Locate the cell with the specified text and output its (x, y) center coordinate. 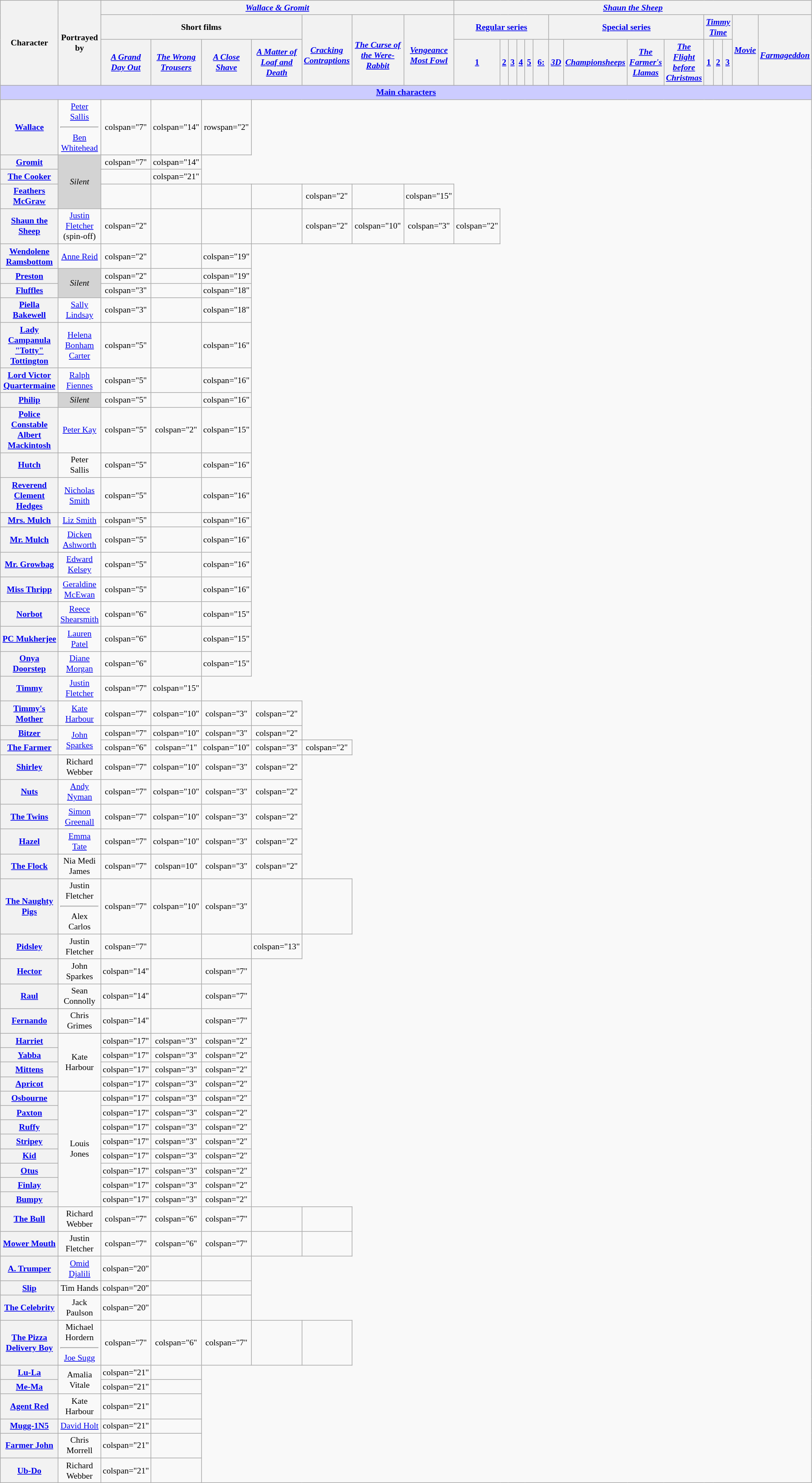
Reverend Clement Hedges (29, 495)
Gromit (29, 162)
The Flock (29, 867)
4 (521, 62)
Otus (29, 1170)
Andy Nyman (80, 792)
Simon Greenall (80, 816)
Mr. Growbag (29, 564)
A Grand Day Out (126, 62)
Liz Smith (80, 520)
Hutch (29, 465)
Hector (29, 971)
Peter Kay (80, 430)
The Curse of the Were-Rabbit (378, 50)
Preston (29, 276)
The Cooker (29, 177)
The Celebrity (29, 1308)
A Matter of Loaf and Death (276, 62)
Nia Medi James (80, 867)
Mittens (29, 1069)
Mr. Mulch (29, 539)
Slip (29, 1288)
6: (541, 62)
Nicholas Smith (80, 495)
Mugg-1N5 (29, 1426)
Movie (745, 50)
Dicken Ashworth (80, 539)
Lady Campanula "Totty" Tottington (29, 345)
Harriet (29, 1041)
The Bull (29, 1219)
Osbourne (29, 1099)
Raul (29, 996)
Kid (29, 1156)
Mrs. Mulch (29, 520)
5 (529, 62)
Lord Victor Quartermaine (29, 380)
Fluffles (29, 290)
Sean Connolly (80, 996)
A. Trumper (29, 1268)
Tim Hands (80, 1288)
Wendolene Ramsbottom (29, 256)
David Holt (80, 1426)
Louis Jones (80, 1149)
Lu-La (29, 1372)
Edward Kelsey (80, 564)
Justin Fletcher (spin-off) (80, 226)
Paxton (29, 1112)
Peter Sallis (80, 465)
Bumpy (29, 1199)
Peter SallisBen Whitehead (80, 127)
Pidsley (29, 946)
Amalia Vitale (80, 1380)
Anne Reid (80, 256)
Emma Tate (80, 841)
Main characters (406, 93)
Me-Ma (29, 1387)
Chris Morrell (80, 1446)
Norbot (29, 614)
Cracking Contraptions (327, 50)
Nuts (29, 792)
Vengeance Most Fowl (429, 50)
Stripey (29, 1142)
Championsheeps (595, 62)
Fernando (29, 1021)
Portrayed by (80, 43)
The Pizza Delivery Boy (29, 1343)
Timmy's Mother (29, 713)
The Farmer's Llamas (645, 62)
Finlay (29, 1185)
The Naughty Pigs (29, 906)
colspan="1" (176, 747)
Sally Lindsay (80, 310)
Wallace (29, 127)
Feathers McGraw (29, 197)
Hazel (29, 841)
The Twins (29, 816)
Jack Paulson (80, 1308)
Michael HordernJoe Sugg (80, 1343)
Timmy Time (718, 27)
The Flight before Christmas (684, 62)
Ruffy (29, 1127)
Short films (202, 27)
colspan="13" (276, 946)
Helena Bonham Carter (80, 345)
Special series (626, 27)
Diane Morgan (80, 664)
Agent Red (29, 1406)
Geraldine McEwan (80, 590)
Yabba (29, 1055)
3D (556, 62)
Bitzer (29, 733)
Lauren Patel (80, 639)
Ub-Do (29, 1470)
Omid Djalili (80, 1268)
Chris Grimes (80, 1021)
Character (29, 43)
Justin FletcherAlex Carlos (80, 906)
Mower Mouth (29, 1244)
Philip (29, 400)
Onya Doorstep (29, 664)
Farmer John (29, 1446)
Wallace & Gromit (278, 8)
The Wrong Trousers (176, 62)
Timmy (29, 688)
Shirley (29, 767)
Police Constable Albert Mackintosh (29, 430)
A Close Shave (226, 62)
Ralph Fiennes (80, 380)
Miss Thripp (29, 590)
Piella Bakewell (29, 310)
Farmageddon (785, 50)
Reece Shearsmith (80, 614)
rowspan="2" (226, 127)
Apricot (29, 1084)
colspan=10" (176, 867)
Regular series (501, 27)
PC Mukherjee (29, 639)
The Farmer (29, 747)
